Scan for the cell matching the given text and deliver its [X, Y] coordinate at center. 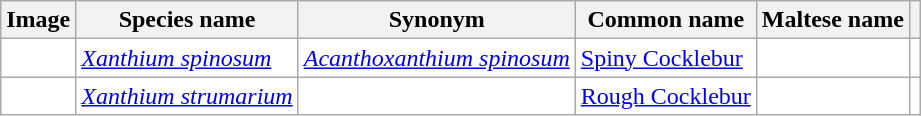
Rough Cocklebur [666, 96]
Species name [187, 20]
Synonym [436, 20]
Spiny Cocklebur [666, 58]
Xanthium spinosum [187, 58]
Xanthium strumarium [187, 96]
Acanthoxanthium spinosum [436, 58]
Image [38, 20]
Maltese name [832, 20]
Common name [666, 20]
